Detect which cell encompasses the target text, then output its (X, Y) center coordinate. 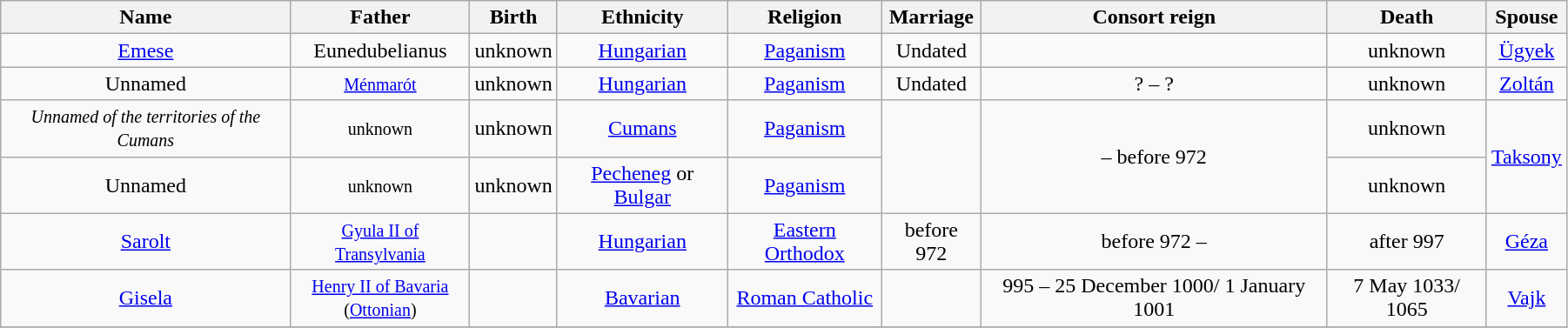
Spouse (1526, 17)
Gyula II of Transylvania (380, 242)
Father (380, 17)
7 May 1033/ 1065 (1406, 298)
after 997 (1406, 242)
Eunedubelianus (380, 50)
Ethnicity (642, 17)
Marriage (931, 17)
Taksony (1526, 157)
Zoltán (1526, 84)
– before 972 (1154, 157)
? – ? (1154, 84)
Unnamed of the territories of the Cumans (146, 129)
995 – 25 December 1000/ 1 January 1001 (1154, 298)
Géza (1526, 242)
Religion (804, 17)
before 972 – (1154, 242)
Ménmarót (380, 84)
Eastern Orthodox (804, 242)
Name (146, 17)
Vajk (1526, 298)
Bavarian (642, 298)
Sarolt (146, 242)
before 972 (931, 242)
Pecheneg or Bulgar (642, 184)
Henry II of Bavaria(Ottonian) (380, 298)
Birth (513, 17)
Gisela (146, 298)
Cumans (642, 129)
Emese (146, 50)
Ügyek (1526, 50)
Death (1406, 17)
Roman Catholic (804, 298)
Consort reign (1154, 17)
